Search for the cell housing the specified text and yield its (x, y) center coordinate. 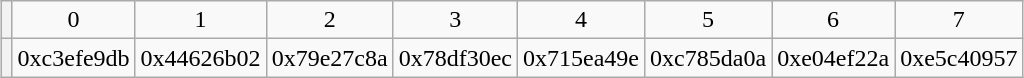
0xe04ef22a (834, 58)
3 (455, 20)
6 (834, 20)
0x715ea49e (582, 58)
1 (200, 20)
0x78df30ec (455, 58)
0xe5c40957 (959, 58)
4 (582, 20)
0x79e27c8a (330, 58)
5 (708, 20)
0 (74, 20)
0x44626b02 (200, 58)
0xc785da0a (708, 58)
2 (330, 20)
0xc3efe9db (74, 58)
7 (959, 20)
